Search for the cell housing the specified text and yield its [X, Y] center coordinate. 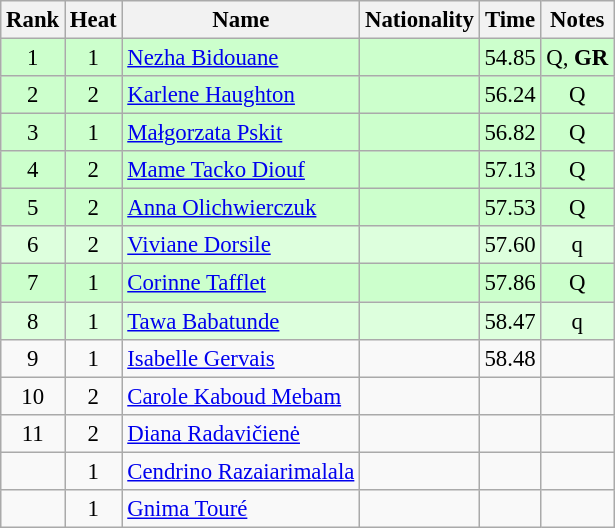
Diana Radavičienė [241, 433]
57.13 [510, 170]
Carole Kaboud Mebam [241, 396]
Karlene Haughton [241, 95]
57.86 [510, 283]
Cendrino Razaiarimalala [241, 471]
Małgorzata Pskit [241, 133]
6 [33, 245]
Corinne Tafflet [241, 283]
Q, GR [578, 58]
7 [33, 283]
9 [33, 358]
Time [510, 20]
Heat [94, 20]
10 [33, 396]
5 [33, 208]
Nezha Bidouane [241, 58]
58.48 [510, 358]
Gnima Touré [241, 509]
8 [33, 321]
57.53 [510, 208]
58.47 [510, 321]
57.60 [510, 245]
Isabelle Gervais [241, 358]
Rank [33, 20]
Notes [578, 20]
Nationality [420, 20]
56.24 [510, 95]
Viviane Dorsile [241, 245]
Mame Tacko Diouf [241, 170]
54.85 [510, 58]
56.82 [510, 133]
3 [33, 133]
Name [241, 20]
11 [33, 433]
Anna Olichwierczuk [241, 208]
4 [33, 170]
Tawa Babatunde [241, 321]
